Identify which cell holds the provided text, then report its [X, Y] central coordinate. 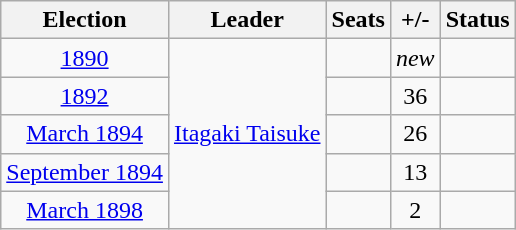
March 1898 [85, 210]
13 [415, 172]
1892 [85, 96]
Status [478, 20]
26 [415, 134]
Seats [358, 20]
new [415, 58]
September 1894 [85, 172]
+/- [415, 20]
Leader [247, 20]
Election [85, 20]
1890 [85, 58]
36 [415, 96]
Itagaki Taisuke [247, 134]
March 1894 [85, 134]
2 [415, 210]
